Pinpoint the cell where the given text exists, returning its (x, y) midpoint coordinate. 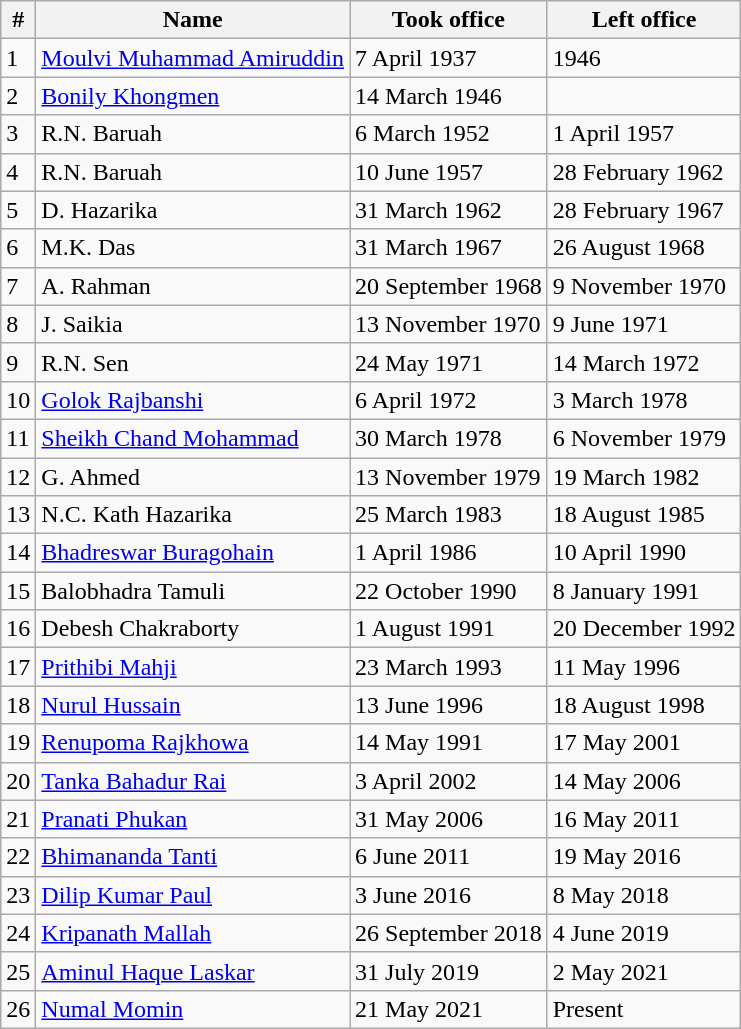
19 May 2016 (644, 857)
Prithibi Mahji (193, 667)
14 (18, 553)
28 February 1967 (644, 210)
6 November 1979 (644, 438)
11 May 1996 (644, 667)
6 April 1972 (449, 400)
7 (18, 286)
25 (18, 971)
18 August 1985 (644, 515)
21 (18, 819)
24 May 1971 (449, 362)
3 (18, 134)
Tanka Bahadur Rai (193, 781)
13 (18, 515)
14 May 1991 (449, 743)
22 (18, 857)
31 May 2006 (449, 819)
15 (18, 591)
N.C. Kath Hazarika (193, 515)
9 (18, 362)
6 June 2011 (449, 857)
10 June 1957 (449, 172)
14 May 2006 (644, 781)
9 June 1971 (644, 324)
25 March 1983 (449, 515)
M.K. Das (193, 248)
13 November 1970 (449, 324)
13 November 1979 (449, 477)
Aminul Haque Laskar (193, 971)
G. Ahmed (193, 477)
20 September 1968 (449, 286)
23 March 1993 (449, 667)
2 May 2021 (644, 971)
22 October 1990 (449, 591)
16 May 2011 (644, 819)
3 June 2016 (449, 895)
21 May 2021 (449, 1009)
30 March 1978 (449, 438)
26 (18, 1009)
8 January 1991 (644, 591)
5 (18, 210)
Name (193, 20)
A. Rahman (193, 286)
19 (18, 743)
Pranati Phukan (193, 819)
2 (18, 96)
Debesh Chakraborty (193, 629)
Renupoma Rajkhowa (193, 743)
20 December 1992 (644, 629)
12 (18, 477)
3 March 1978 (644, 400)
# (18, 20)
Kripanath Mallah (193, 933)
6 (18, 248)
28 February 1962 (644, 172)
31 March 1962 (449, 210)
Balobhadra Tamuli (193, 591)
13 June 1996 (449, 705)
Left office (644, 20)
6 March 1952 (449, 134)
31 March 1967 (449, 248)
8 (18, 324)
26 August 1968 (644, 248)
4 June 2019 (644, 933)
11 (18, 438)
Present (644, 1009)
J. Saikia (193, 324)
1946 (644, 58)
24 (18, 933)
4 (18, 172)
D. Hazarika (193, 210)
20 (18, 781)
1 August 1991 (449, 629)
9 November 1970 (644, 286)
14 March 1946 (449, 96)
Bonily Khongmen (193, 96)
Bhimananda Tanti (193, 857)
R.N. Sen (193, 362)
1 April 1957 (644, 134)
19 March 1982 (644, 477)
Sheikh Chand Mohammad (193, 438)
31 July 2019 (449, 971)
10 (18, 400)
23 (18, 895)
18 (18, 705)
Dilip Kumar Paul (193, 895)
17 (18, 667)
Took office (449, 20)
8 May 2018 (644, 895)
26 September 2018 (449, 933)
14 March 1972 (644, 362)
16 (18, 629)
Bhadreswar Buragohain (193, 553)
Moulvi Muhammad Amiruddin (193, 58)
1 (18, 58)
3 April 2002 (449, 781)
Numal Momin (193, 1009)
7 April 1937 (449, 58)
Golok Rajbanshi (193, 400)
Nurul Hussain (193, 705)
18 August 1998 (644, 705)
17 May 2001 (644, 743)
10 April 1990 (644, 553)
1 April 1986 (449, 553)
